For the text-containing cell, return its midpoint in [x, y] coordinate format. 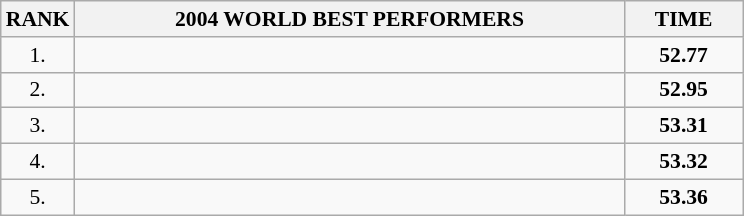
53.31 [684, 126]
52.77 [684, 55]
52.95 [684, 90]
53.32 [684, 162]
3. [38, 126]
RANK [38, 19]
2004 WORLD BEST PERFORMERS [349, 19]
2. [38, 90]
5. [38, 197]
TIME [684, 19]
4. [38, 162]
53.36 [684, 197]
1. [38, 55]
